Pinpoint the cell where the given text exists, returning its [X, Y] midpoint coordinate. 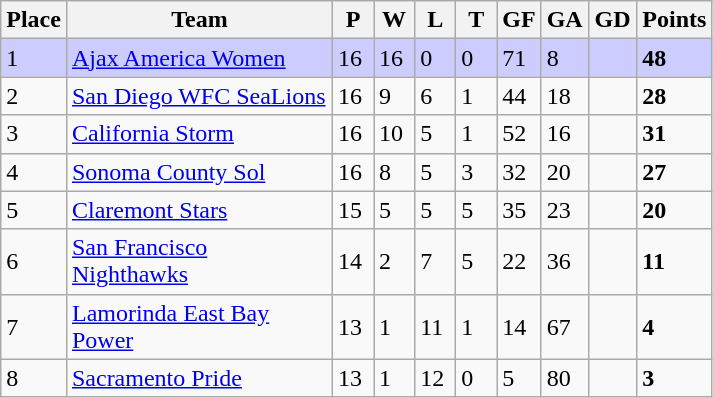
48 [674, 58]
12 [436, 378]
W [394, 20]
San Francisco Nighthawks [199, 262]
Team [199, 20]
Claremont Stars [199, 210]
35 [519, 210]
10 [394, 134]
P [354, 20]
23 [564, 210]
9 [394, 96]
67 [564, 326]
Place [34, 20]
Lamorinda East Bay Power [199, 326]
GD [612, 20]
California Storm [199, 134]
GA [564, 20]
36 [564, 262]
San Diego WFC SeaLions [199, 96]
15 [354, 210]
27 [674, 172]
GF [519, 20]
71 [519, 58]
32 [519, 172]
Ajax America Women [199, 58]
T [476, 20]
80 [564, 378]
Points [674, 20]
28 [674, 96]
Sacramento Pride [199, 378]
18 [564, 96]
Sonoma County Sol [199, 172]
31 [674, 134]
22 [519, 262]
44 [519, 96]
52 [519, 134]
L [436, 20]
